Return the (x, y) coordinate for the center point of the cell that contains the specified text.  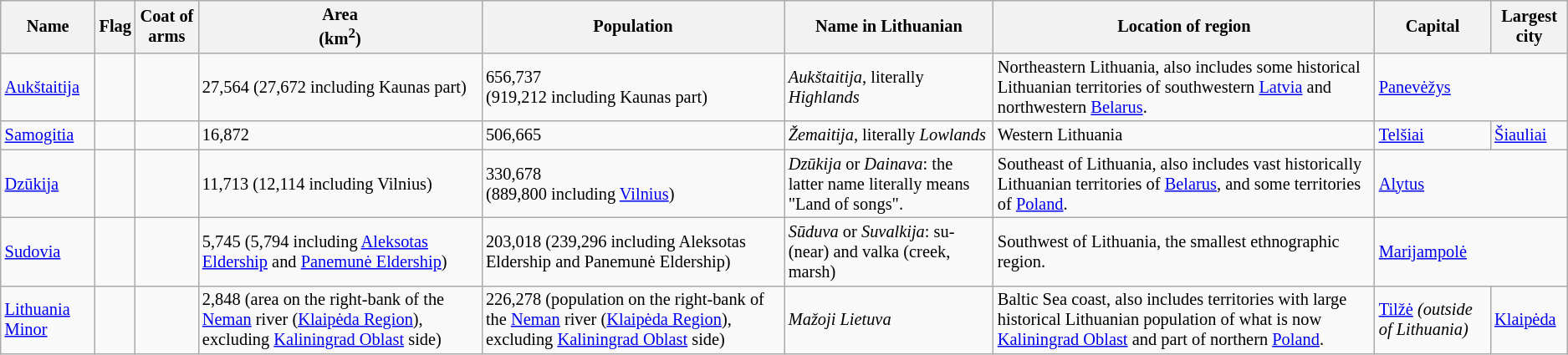
Northeastern Lithuania, also includes some historical Lithuanian territories of southwestern Latvia and northwestern Belarus. (1184, 87)
Sudovia (49, 251)
203,018 (239,296 including Aleksotas Eldership and Panemunė Eldership) (633, 251)
27,564 (27,672 including Kaunas part) (340, 87)
Žemaitija, literally Lowlands (889, 135)
330,678(889,800 including Vilnius) (633, 184)
506,665 (633, 135)
Population (633, 27)
11,713 (12,114 including Vilnius) (340, 184)
Dzūkija (49, 184)
Southeast of Lithuania, also includes vast historically Lithuanian territories of Belarus, and some territories of Poland. (1184, 184)
Aukštaitija (49, 87)
Aukštaitija, literally Highlands (889, 87)
Alytus (1472, 184)
Southwest of Lithuania, the smallest ethnographic region. (1184, 251)
Name (49, 27)
2,848 (area on the right-bank of the Neman river (Klaipėda Region), excluding Kaliningrad Oblast side) (340, 320)
16,872 (340, 135)
Western Lithuania (1184, 135)
Lithuania Minor (49, 320)
Tilžė (outside of Lithuania) (1433, 320)
Klaipėda (1529, 320)
Area(km2) (340, 27)
Largest city (1529, 27)
Coat of arms (167, 27)
Šiauliai (1529, 135)
Sūduva or Suvalkija: su- (near) and valka (creek, marsh) (889, 251)
226,278 (population on the right-bank of the Neman river (Klaipėda Region), excluding Kaliningrad Oblast side) (633, 320)
Mažoji Lietuva (889, 320)
Flag (115, 27)
Samogitia (49, 135)
Capital (1433, 27)
Name in Lithuanian (889, 27)
Panevėžys (1472, 87)
Dzūkija or Dainava: the latter name literally means "Land of songs". (889, 184)
5,745 (5,794 including Aleksotas Eldership and Panemunė Eldership) (340, 251)
Marijampolė (1472, 251)
656,737(919,212 including Kaunas part) (633, 87)
Telšiai (1433, 135)
Location of region (1184, 27)
